Scan for the cell matching the given text and deliver its (x, y) coordinate at center. 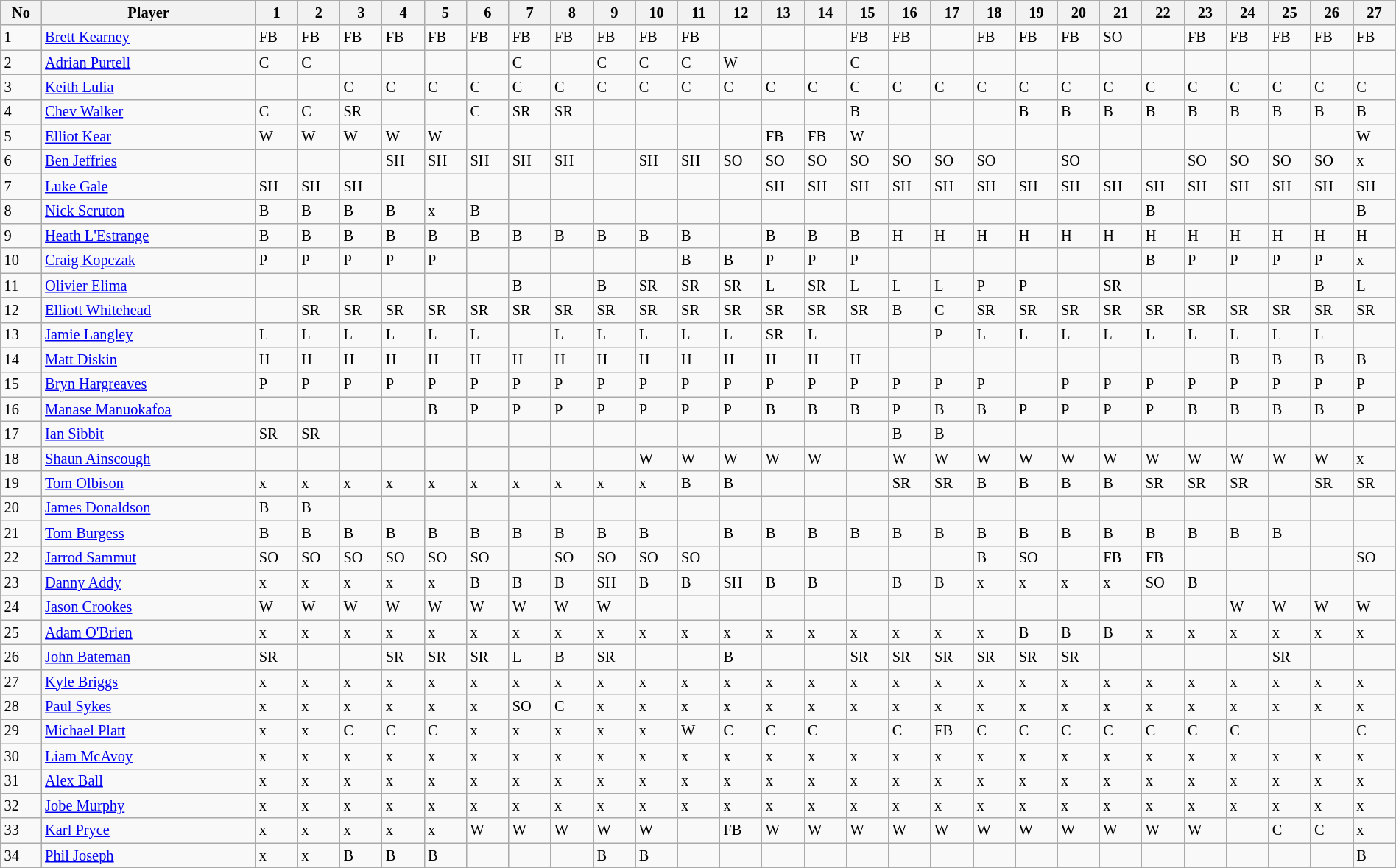
28 (21, 707)
Keith Lulia (149, 87)
32 (21, 805)
Heath L'Estrange (149, 236)
Liam McAvoy (149, 756)
Ben Jeffries (149, 161)
Adam O'Brien (149, 632)
30 (21, 756)
29 (21, 731)
James Donaldson (149, 508)
Kyle Briggs (149, 682)
31 (21, 781)
John Bateman (149, 657)
Elliott Whitehead (149, 310)
33 (21, 830)
Ian Sibbit (149, 434)
Adrian Purtell (149, 63)
Matt Diskin (149, 360)
Brett Kearney (149, 38)
Nick Scruton (149, 211)
Jobe Murphy (149, 805)
Player (149, 13)
Tom Burgess (149, 533)
Jamie Langley (149, 335)
Karl Pryce (149, 830)
No (21, 13)
Craig Kopczak (149, 261)
Elliot Kear (149, 137)
Phil Joseph (149, 855)
Chev Walker (149, 112)
Jason Crookes (149, 607)
Bryn Hargreaves (149, 384)
Paul Sykes (149, 707)
Danny Addy (149, 582)
Luke Gale (149, 186)
Michael Platt (149, 731)
Shaun Ainscough (149, 459)
Manase Manuokafoa (149, 409)
34 (21, 855)
Tom Olbison (149, 484)
Jarrod Sammut (149, 558)
Alex Ball (149, 781)
Olivier Elima (149, 286)
